Pinpoint the cell where the given text exists, returning its [x, y] midpoint coordinate. 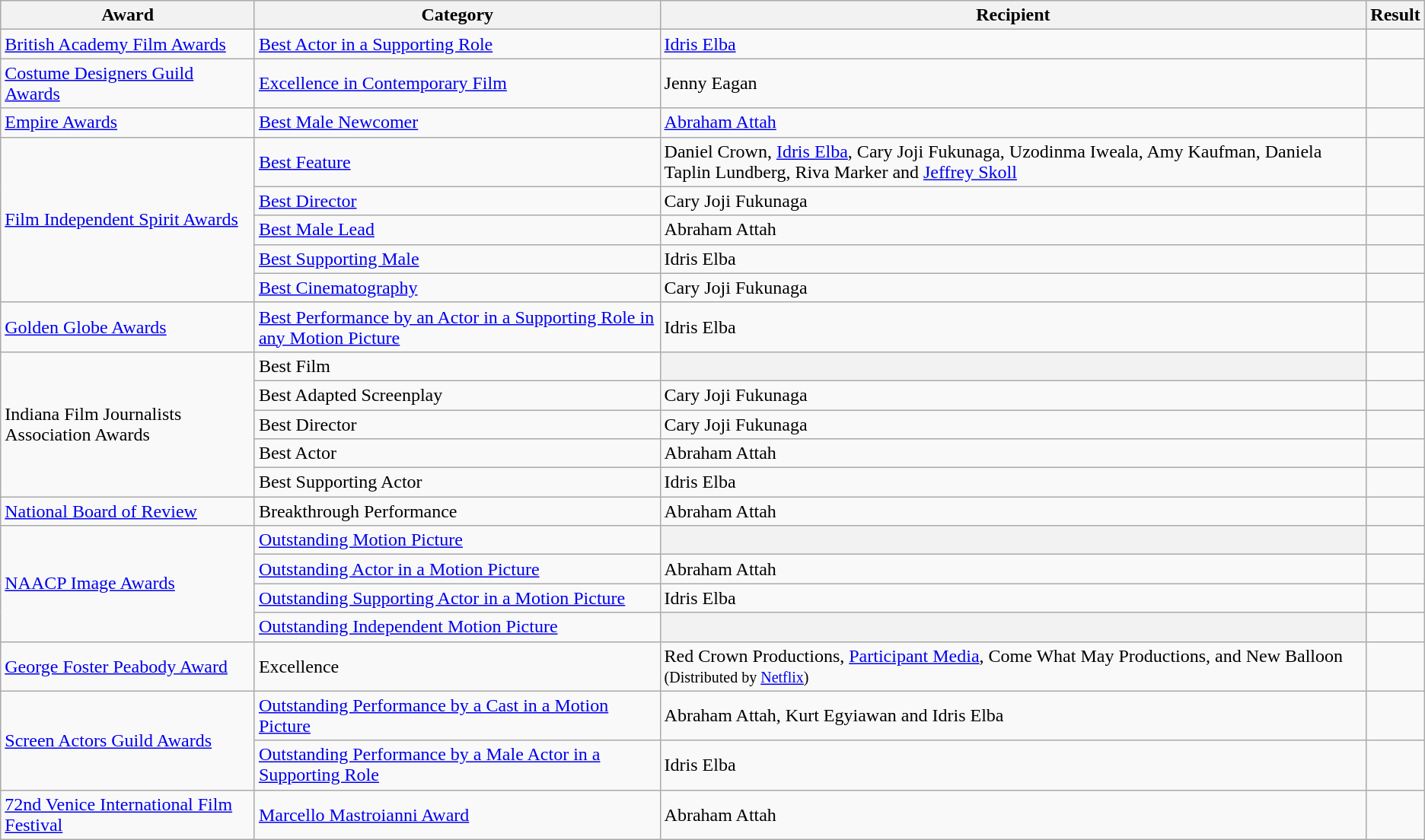
Outstanding Actor in a Motion Picture [457, 569]
British Academy Film Awards [128, 44]
Best Feature [457, 161]
Excellence in Contemporary Film [457, 84]
Best Actor in a Supporting Role [457, 44]
Daniel Crown, Idris Elba, Cary Joji Fukunaga, Uzodinma Iweala, Amy Kaufman, Daniela Taplin Lundberg, Riva Marker and Jeffrey Skoll [1013, 161]
NAACP Image Awards [128, 584]
Outstanding Performance by a Cast in a Motion Picture [457, 715]
Indiana Film Journalists Association Awards [128, 424]
Outstanding Supporting Actor in a Motion Picture [457, 598]
Marcello Mastroianni Award [457, 814]
Recipient [1013, 15]
Best Film [457, 366]
Abraham Attah, Kurt Egyiawan and Idris Elba [1013, 715]
Breakthrough Performance [457, 511]
Screen Actors Guild Awards [128, 740]
Golden Globe Awards [128, 327]
Best Cinematography [457, 288]
Best Actor [457, 453]
Best Male Newcomer [457, 123]
Award [128, 15]
Outstanding Independent Motion Picture [457, 627]
Jenny Eagan [1013, 84]
Outstanding Performance by a Male Actor in a Supporting Role [457, 765]
Film Independent Spirit Awards [128, 219]
Best Male Lead [457, 230]
Empire Awards [128, 123]
Excellence [457, 667]
Category [457, 15]
Costume Designers Guild Awards [128, 84]
Outstanding Motion Picture [457, 540]
Best Adapted Screenplay [457, 395]
Best Performance by an Actor in a Supporting Role in any Motion Picture [457, 327]
George Foster Peabody Award [128, 667]
Best Supporting Actor [457, 482]
Best Supporting Male [457, 259]
National Board of Review [128, 511]
Red Crown Productions, Participant Media, Come What May Productions, and New Balloon(Distributed by Netflix) [1013, 667]
Result [1395, 15]
72nd Venice International Film Festival [128, 814]
